Scan for the cell matching the given text and deliver its (x, y) coordinate at center. 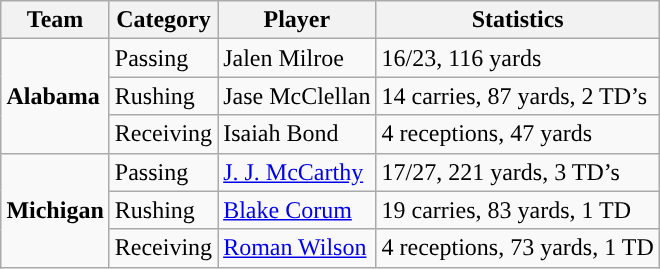
Category (163, 20)
4 receptions, 73 yards, 1 TD (518, 248)
Isaiah Bond (297, 134)
Team (55, 20)
Michigan (55, 210)
J. J. McCarthy (297, 172)
16/23, 116 yards (518, 58)
Alabama (55, 96)
14 carries, 87 yards, 2 TD’s (518, 96)
Player (297, 20)
Jalen Milroe (297, 58)
Statistics (518, 20)
Blake Corum (297, 210)
Roman Wilson (297, 248)
19 carries, 83 yards, 1 TD (518, 210)
Jase McClellan (297, 96)
4 receptions, 47 yards (518, 134)
17/27, 221 yards, 3 TD’s (518, 172)
